Return the [x, y] coordinate for the center point of the cell that contains the specified text.  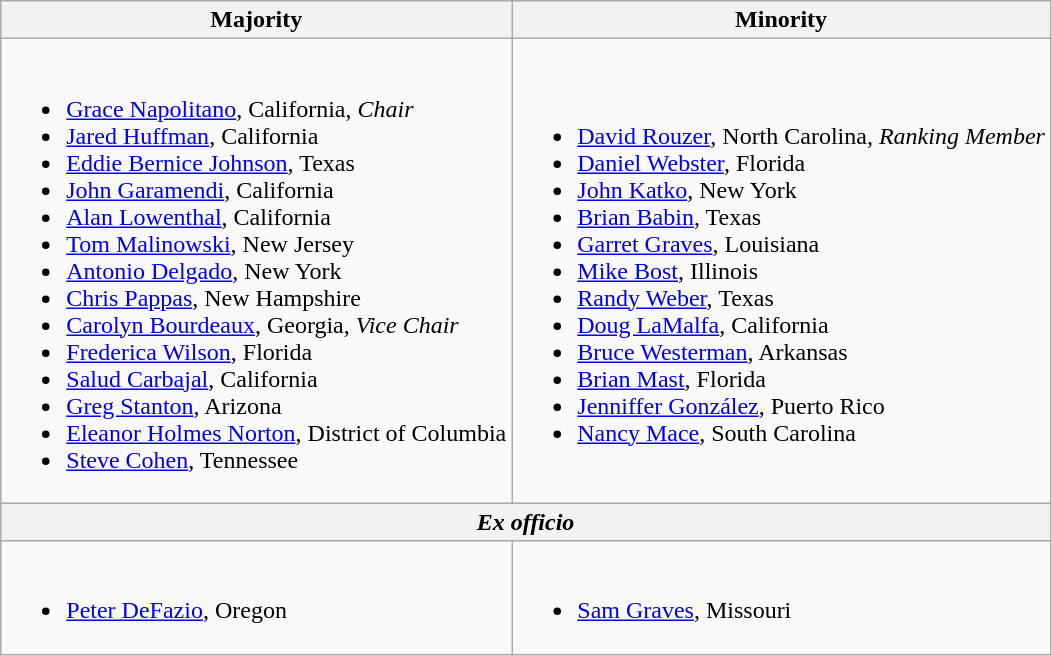
Sam Graves, Missouri [782, 598]
Peter DeFazio, Oregon [256, 598]
Ex officio [526, 522]
Minority [782, 20]
Majority [256, 20]
